Identify which cell holds the provided text, then report its [X, Y] central coordinate. 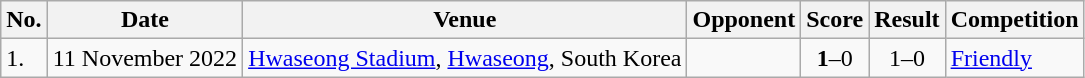
Friendly [1014, 58]
Venue [465, 20]
Opponent [744, 20]
Date [144, 20]
11 November 2022 [144, 58]
Hwaseong Stadium, Hwaseong, South Korea [465, 58]
Competition [1014, 20]
1. [24, 58]
No. [24, 20]
Result [907, 20]
Score [835, 20]
